Provide the [x, y] coordinate of the cell's center where the given text is located.  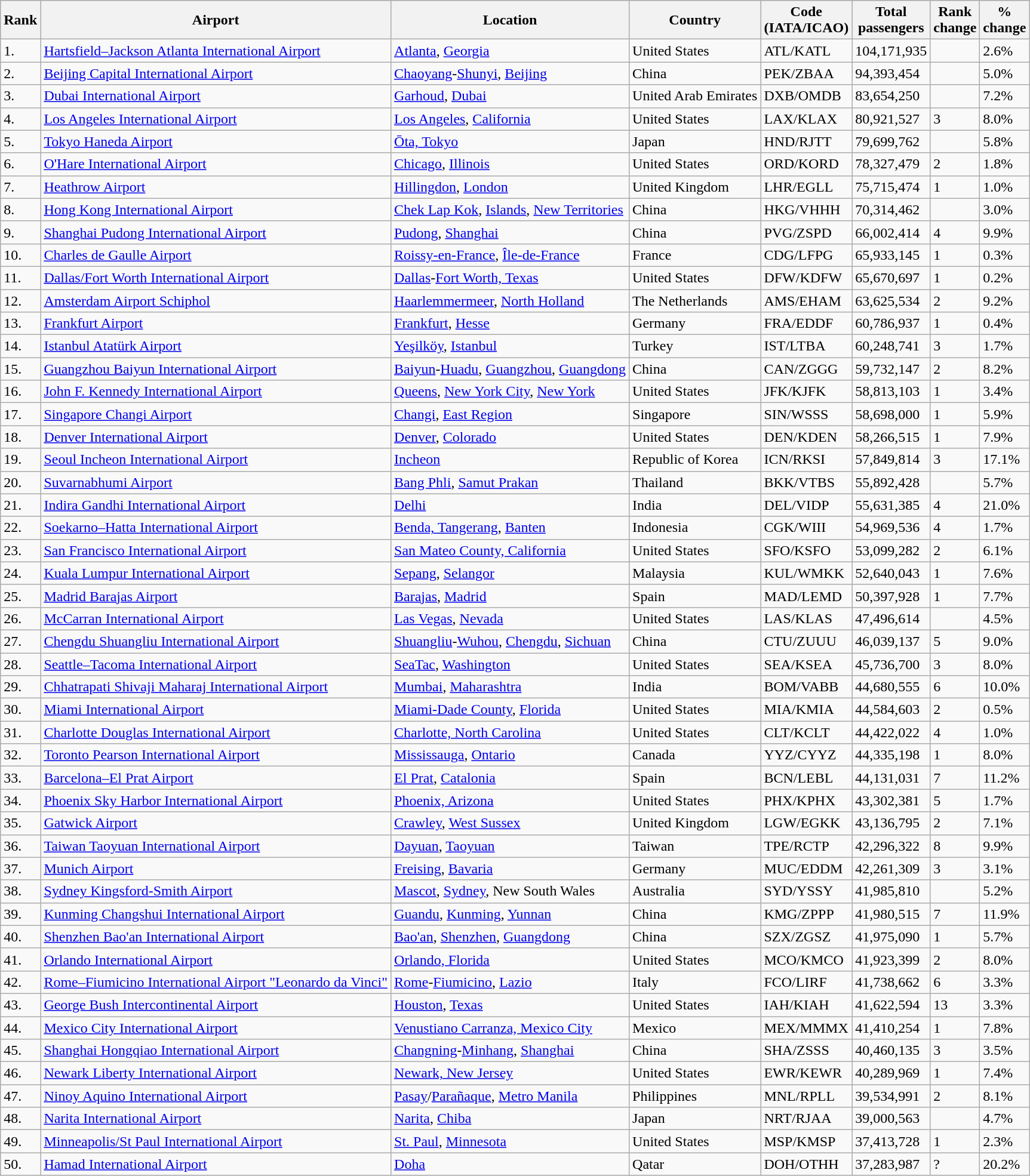
Mumbai, Maharashtra [510, 687]
53,099,282 [891, 550]
79,699,762 [891, 141]
Totalpassengers [891, 20]
LGW/EGKK [806, 823]
Pudong, Shanghai [510, 232]
KMG/ZPPP [806, 914]
Istanbul Atatürk Airport [216, 346]
39. [20, 914]
65,933,145 [891, 255]
50. [20, 1164]
Rome–Fiumicino International Airport "Leonardo da Vinci" [216, 982]
%change [1004, 20]
15. [20, 369]
40. [20, 937]
7.6% [1004, 573]
21. [20, 505]
SYD/YSSY [806, 891]
Country [695, 20]
52,640,043 [891, 573]
Baiyun-Huadu, Guangzhou, Guangdong [510, 369]
Denver International Airport [216, 437]
Guangzhou Baiyun International Airport [216, 369]
Incheon [510, 460]
43,136,795 [891, 823]
CTU/ZUUU [806, 641]
FRA/EDDF [806, 324]
14. [20, 346]
7. [20, 187]
Indonesia [695, 528]
PVG/ZSPD [806, 232]
2.3% [1004, 1141]
0.5% [1004, 710]
7.2% [1004, 96]
Indira Gandhi International Airport [216, 505]
Dallas-Fort Worth, Texas [510, 278]
AMS/EHAM [806, 300]
Kuala Lumpur International Airport [216, 573]
Rome-Fiumicino, Lazio [510, 982]
10.0% [1004, 687]
50,397,928 [891, 596]
40,289,969 [891, 1073]
Code(IATA/ICAO) [806, 20]
30. [20, 710]
BOM/VABB [806, 687]
0.3% [1004, 255]
47,496,614 [891, 618]
The Netherlands [695, 300]
20. [20, 482]
41,738,662 [891, 982]
44,680,555 [891, 687]
55,892,428 [891, 482]
Madrid Barajas Airport [216, 596]
Bao'an, Shenzhen, Guangdong [510, 937]
7.4% [1004, 1073]
2.6% [1004, 51]
3.0% [1004, 210]
JFK/KJFK [806, 392]
40,460,135 [891, 1051]
49. [20, 1141]
Barajas, Madrid [510, 596]
Mississauga, Ontario [510, 755]
Charlotte, North Carolina [510, 732]
46,039,137 [891, 641]
Ninoy Aquino International Airport [216, 1096]
Queens, New York City, New York [510, 392]
Singapore Changi Airport [216, 414]
BKK/VTBS [806, 482]
6.1% [1004, 550]
Singapore [695, 414]
Dayuan, Taoyuan [510, 846]
46. [20, 1073]
Frankfurt, Hesse [510, 324]
Hartsfield–Jackson Atlanta International Airport [216, 51]
SEA/KSEA [806, 664]
7.7% [1004, 596]
65,670,697 [891, 278]
10. [20, 255]
7.9% [1004, 437]
Pasay/Parañaque, Metro Manila [510, 1096]
SIN/WSSS [806, 414]
5.2% [1004, 891]
Dallas/Fort Worth International Airport [216, 278]
HKG/VHHH [806, 210]
Kunming Changshui International Airport [216, 914]
DFW/KDFW [806, 278]
St. Paul, Minnesota [510, 1141]
34. [20, 801]
Sydney Kingsford-Smith Airport [216, 891]
1.8% [1004, 164]
DEL/VIDP [806, 505]
11. [20, 278]
41,923,399 [891, 959]
Venustiano Carranza, Mexico City [510, 1027]
12. [20, 300]
8 [955, 846]
Charlotte Douglas International Airport [216, 732]
Airport [216, 20]
Amsterdam Airport Schiphol [216, 300]
Narita International Airport [216, 1119]
Malaysia [695, 573]
7.1% [1004, 823]
ICN/RKSI [806, 460]
Mascot, Sydney, New South Wales [510, 891]
44,131,031 [891, 778]
France [695, 255]
4.7% [1004, 1119]
8. [20, 210]
Roissy-en-France, Île-de-France [510, 255]
19. [20, 460]
DOH/OTHH [806, 1164]
Tokyo Haneda Airport [216, 141]
38. [20, 891]
25. [20, 596]
31. [20, 732]
SHA/ZSSS [806, 1051]
Chhatrapati Shivaji Maharaj International Airport [216, 687]
Crawley, West Sussex [510, 823]
KUL/WMKK [806, 573]
Canada [695, 755]
55,631,385 [891, 505]
24. [20, 573]
Mexico City International Airport [216, 1027]
Shenzhen Bao'an International Airport [216, 937]
Hong Kong International Airport [216, 210]
21.0% [1004, 505]
Shanghai Hongqiao International Airport [216, 1051]
3.5% [1004, 1051]
39,000,563 [891, 1119]
23. [20, 550]
ORD/KORD [806, 164]
Narita, Chiba [510, 1119]
16. [20, 392]
44,584,603 [891, 710]
43. [20, 1005]
28. [20, 664]
YYZ/CYYZ [806, 755]
MUC/EDDM [806, 869]
Chek Lap Kok, Islands, New Territories [510, 210]
Phoenix, Arizona [510, 801]
44,335,198 [891, 755]
35. [20, 823]
Location [510, 20]
Chaoyang-Shunyi, Beijing [510, 73]
Frankfurt Airport [216, 324]
Delhi [510, 505]
DXB/OMDB [806, 96]
17. [20, 414]
58,266,515 [891, 437]
Newark, New Jersey [510, 1073]
78,327,479 [891, 164]
CGK/WIII [806, 528]
SZX/ZGSZ [806, 937]
48. [20, 1119]
80,921,527 [891, 119]
Shanghai Pudong International Airport [216, 232]
20.2% [1004, 1164]
Yeşilköy, Istanbul [510, 346]
DEN/KDEN [806, 437]
8.1% [1004, 1096]
41,622,594 [891, 1005]
13. [20, 324]
Newark Liberty International Airport [216, 1073]
BCN/LEBL [806, 778]
Beijing Capital International Airport [216, 73]
43,302,381 [891, 801]
94,393,454 [891, 73]
Benda, Tangerang, Banten [510, 528]
Chengdu Shuangliu International Airport [216, 641]
0.2% [1004, 278]
Rankchange [955, 20]
39,534,991 [891, 1096]
San Mateo County, California [510, 550]
5.8% [1004, 141]
Miami International Airport [216, 710]
37,413,728 [891, 1141]
0.4% [1004, 324]
32. [20, 755]
Heathrow Airport [216, 187]
5. [20, 141]
22. [20, 528]
60,786,937 [891, 324]
San Francisco International Airport [216, 550]
6. [20, 164]
37,283,987 [891, 1164]
1. [20, 51]
Las Vegas, Nevada [510, 618]
Los Angeles, California [510, 119]
Haarlemmermeer, North Holland [510, 300]
Chicago, Illinois [510, 164]
Phoenix Sky Harbor International Airport [216, 801]
Barcelona–El Prat Airport [216, 778]
United Arab Emirates [695, 96]
7.8% [1004, 1027]
FCO/LIRF [806, 982]
El Prat, Catalonia [510, 778]
70,314,462 [891, 210]
ATL/KATL [806, 51]
Orlando, Florida [510, 959]
Suvarnabhumi Airport [216, 482]
45. [20, 1051]
MNL/RPLL [806, 1096]
Denver, Colorado [510, 437]
58,698,000 [891, 414]
8.2% [1004, 369]
Minneapolis/St Paul International Airport [216, 1141]
4. [20, 119]
MSP/KMSP [806, 1141]
3.4% [1004, 392]
Italy [695, 982]
104,171,935 [891, 51]
Sepang, Selangor [510, 573]
McCarran International Airport [216, 618]
44. [20, 1027]
17.1% [1004, 460]
41. [20, 959]
CAN/ZGGG [806, 369]
EWR/KEWR [806, 1073]
57,849,814 [891, 460]
CLT/KCLT [806, 732]
42,261,309 [891, 869]
Toronto Pearson International Airport [216, 755]
Atlanta, Georgia [510, 51]
11.2% [1004, 778]
44,422,022 [891, 732]
13 [955, 1005]
11.9% [1004, 914]
LHR/EGLL [806, 187]
Munich Airport [216, 869]
Republic of Korea [695, 460]
Changi, East Region [510, 414]
MCO/KMCO [806, 959]
9. [20, 232]
George Bush Intercontinental Airport [216, 1005]
41,975,090 [891, 937]
47. [20, 1096]
? [955, 1164]
Qatar [695, 1164]
NRT/RJAA [806, 1119]
TPE/RCTP [806, 846]
2. [20, 73]
MIA/KMIA [806, 710]
36. [20, 846]
Gatwick Airport [216, 823]
Taiwan Taoyuan International Airport [216, 846]
Soekarno–Hatta International Airport [216, 528]
Thailand [695, 482]
3.1% [1004, 869]
66,002,414 [891, 232]
75,715,474 [891, 187]
SeaTac, Washington [510, 664]
41,985,810 [891, 891]
Houston, Texas [510, 1005]
Hillingdon, London [510, 187]
27. [20, 641]
Doha [510, 1164]
5.0% [1004, 73]
CDG/LFPG [806, 255]
Hamad International Airport [216, 1164]
3. [20, 96]
Los Angeles International Airport [216, 119]
Turkey [695, 346]
29. [20, 687]
HND/RJTT [806, 141]
Bang Phli, Samut Prakan [510, 482]
Orlando International Airport [216, 959]
54,969,536 [891, 528]
Garhoud, Dubai [510, 96]
9.2% [1004, 300]
Seattle–Tacoma International Airport [216, 664]
PHX/KPHX [806, 801]
45,736,700 [891, 664]
Rank [20, 20]
41,410,254 [891, 1027]
Charles de Gaulle Airport [216, 255]
Seoul Incheon International Airport [216, 460]
John F. Kennedy International Airport [216, 392]
Mexico [695, 1027]
41,980,515 [891, 914]
60,248,741 [891, 346]
MEX/MMMX [806, 1027]
Freising, Bavaria [510, 869]
Philippines [695, 1096]
Dubai International Airport [216, 96]
42. [20, 982]
SFO/KSFO [806, 550]
42,296,322 [891, 846]
4.5% [1004, 618]
O'Hare International Airport [216, 164]
26. [20, 618]
63,625,534 [891, 300]
Australia [695, 891]
Changning-Minhang, Shanghai [510, 1051]
Taiwan [695, 846]
58,813,103 [891, 392]
37. [20, 869]
18. [20, 437]
MAD/LEMD [806, 596]
Miami-Dade County, Florida [510, 710]
5.9% [1004, 414]
LAS/KLAS [806, 618]
33. [20, 778]
Guandu, Kunming, Yunnan [510, 914]
PEK/ZBAA [806, 73]
83,654,250 [891, 96]
IST/LTBA [806, 346]
59,732,147 [891, 369]
Shuangliu-Wuhou, Chengdu, Sichuan [510, 641]
Ōta, Tokyo [510, 141]
LAX/KLAX [806, 119]
9.0% [1004, 641]
IAH/KIAH [806, 1005]
